Determine the (X, Y) coordinate at the center of the cell enclosing the given text.  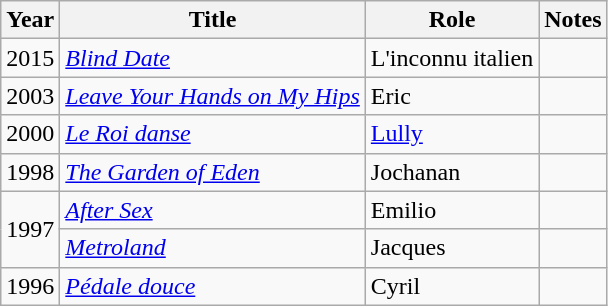
Pédale douce (213, 286)
Leave Your Hands on My Hips (213, 96)
Jochanan (452, 172)
Role (452, 20)
1996 (30, 286)
Notes (573, 20)
Eric (452, 96)
Metroland (213, 248)
Jacques (452, 248)
After Sex (213, 210)
Lully (452, 134)
Emilio (452, 210)
2000 (30, 134)
Cyril (452, 286)
1997 (30, 229)
The Garden of Eden (213, 172)
Blind Date (213, 58)
Year (30, 20)
1998 (30, 172)
Title (213, 20)
2015 (30, 58)
Le Roi danse (213, 134)
2003 (30, 96)
L'inconnu italien (452, 58)
